Output the [x, y] coordinate of the center of the cell containing the given text.  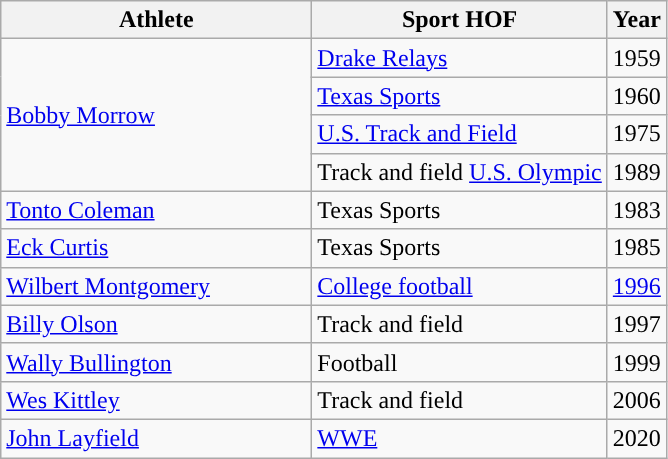
College football [460, 286]
Tonto Coleman [156, 210]
2006 [636, 400]
Wally Bullington [156, 362]
Wes Kittley [156, 400]
Athlete [156, 20]
Drake Relays [460, 58]
1960 [636, 96]
Bobby Morrow [156, 115]
2020 [636, 438]
Wilbert Montgomery [156, 286]
1959 [636, 58]
U.S. Track and Field [460, 134]
1989 [636, 172]
1999 [636, 362]
1985 [636, 248]
1996 [636, 286]
Year [636, 20]
WWE [460, 438]
Billy Olson [156, 324]
Football [460, 362]
1975 [636, 134]
John Layfield [156, 438]
Eck Curtis [156, 248]
1983 [636, 210]
1997 [636, 324]
Sport HOF [460, 20]
Track and field U.S. Olympic [460, 172]
